Determine the (X, Y) coordinate at the center of the cell enclosing the given text.  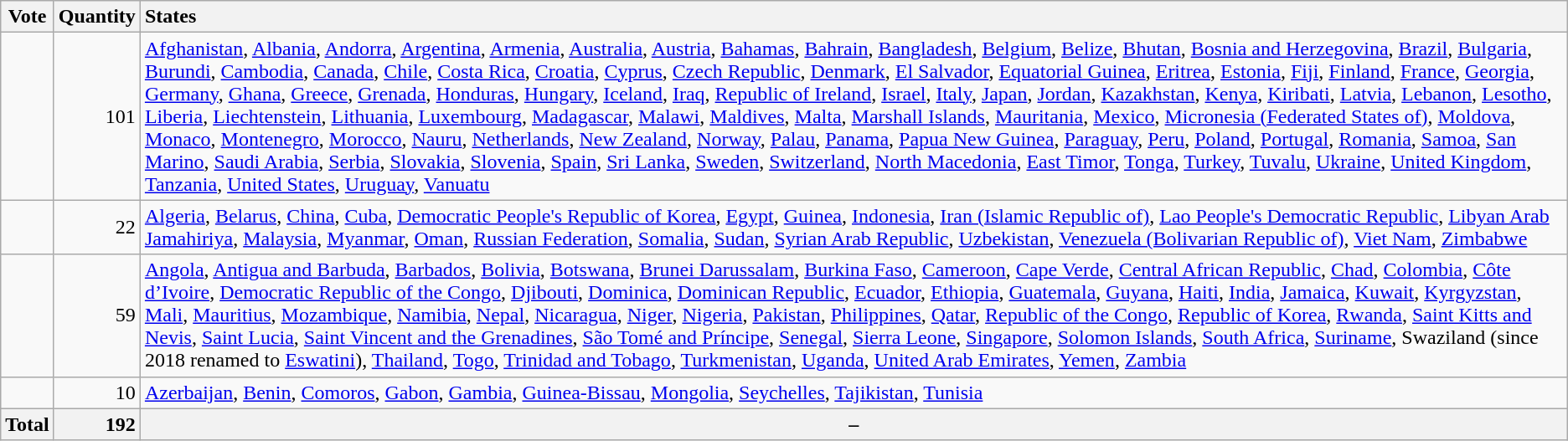
10 (97, 392)
Total (28, 424)
192 (97, 424)
Azerbaijan, Benin, Comoros, Gabon, Gambia, Guinea-Bissau, Mongolia, Seychelles, Tajikistan, Tunisia (854, 392)
States (854, 17)
22 (97, 228)
– (854, 424)
Vote (28, 17)
Quantity (97, 17)
59 (97, 315)
101 (97, 116)
